Determine the [X, Y] coordinate at the center of the cell enclosing the given text.  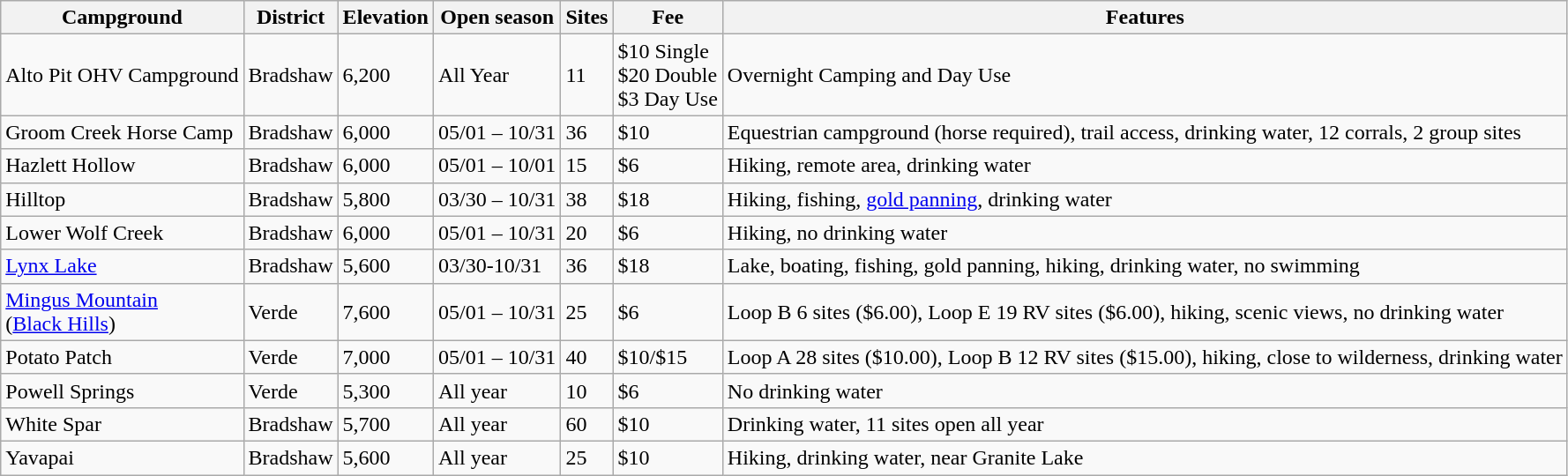
Equestrian campground (horse required), trail access, drinking water, 12 corrals, 2 group sites [1145, 132]
Fee [668, 18]
Powell Springs [122, 390]
Hiking, no drinking water [1145, 233]
38 [587, 199]
Lynx Lake [122, 266]
Potato Patch [122, 357]
Lower Wolf Creek [122, 233]
20 [587, 233]
5,800 [385, 199]
Drinking water, 11 sites open all year [1145, 424]
11 [587, 75]
Hazlett Hollow [122, 166]
7,000 [385, 357]
Loop B 6 sites ($6.00), Loop E 19 RV sites ($6.00), hiking, scenic views, no drinking water [1145, 312]
40 [587, 357]
5,700 [385, 424]
7,600 [385, 312]
All Year [497, 75]
No drinking water [1145, 390]
Hiking, fishing, gold panning, drinking water [1145, 199]
Alto Pit OHV Campground [122, 75]
03/30-10/31 [497, 266]
Groom Creek Horse Camp [122, 132]
Loop A 28 sites ($10.00), Loop B 12 RV sites ($15.00), hiking, close to wilderness, drinking water [1145, 357]
Sites [587, 18]
Hilltop [122, 199]
Hiking, drinking water, near Granite Lake [1145, 457]
03/30 – 10/31 [497, 199]
6,200 [385, 75]
District [291, 18]
Open season [497, 18]
Elevation [385, 18]
Hiking, remote area, drinking water [1145, 166]
15 [587, 166]
Mingus Mountain(Black Hills) [122, 312]
Overnight Camping and Day Use [1145, 75]
White Spar [122, 424]
Features [1145, 18]
Campground [122, 18]
10 [587, 390]
Yavapai [122, 457]
5,300 [385, 390]
05/01 – 10/01 [497, 166]
$10 Single$20 Double$3 Day Use [668, 75]
60 [587, 424]
Lake, boating, fishing, gold panning, hiking, drinking water, no swimming [1145, 266]
$10/$15 [668, 357]
